Identify which cell holds the provided text, then report its [X, Y] central coordinate. 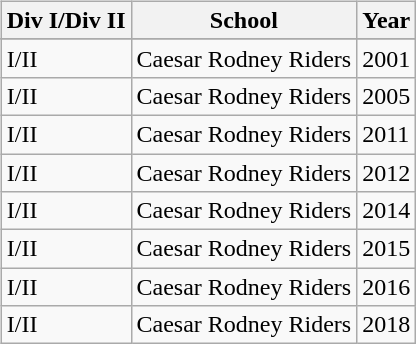
Div I/Div II [66, 20]
2001 [386, 58]
2018 [386, 325]
2015 [386, 249]
2012 [386, 173]
2011 [386, 134]
2014 [386, 211]
School [244, 20]
2016 [386, 287]
2005 [386, 96]
Year [386, 20]
